Extract the [x, y] coordinate from the center of the cell holding the provided text.  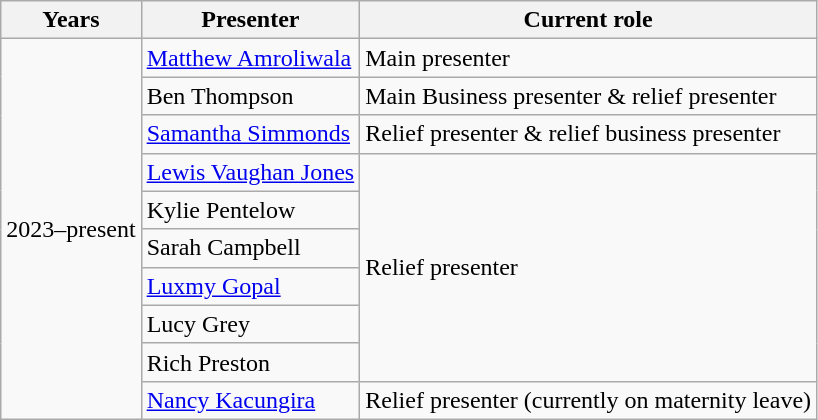
Ben Thompson [250, 96]
Relief presenter (currently on maternity leave) [588, 400]
Sarah Campbell [250, 248]
2023–present [71, 230]
Presenter [250, 20]
Nancy Kacungira [250, 400]
Current role [588, 20]
Luxmy Gopal [250, 286]
Lucy Grey [250, 324]
Samantha Simmonds [250, 134]
Kylie Pentelow [250, 210]
Years [71, 20]
Rich Preston [250, 362]
Main Business presenter & relief presenter [588, 96]
Relief presenter & relief business presenter [588, 134]
Relief presenter [588, 267]
Lewis Vaughan Jones [250, 172]
Main presenter [588, 58]
Matthew Amroliwala [250, 58]
